For the text-containing cell, return its midpoint in [X, Y] coordinate format. 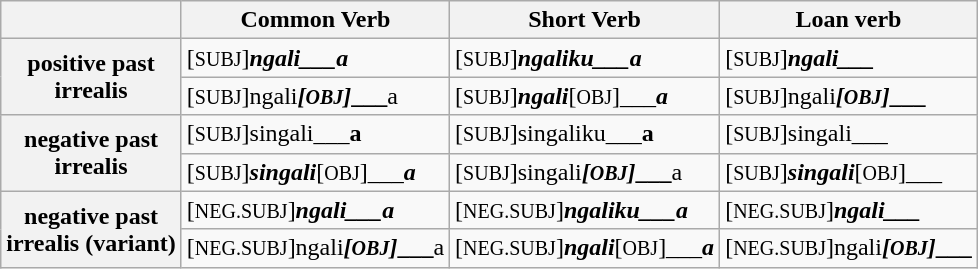
[SUBJ]singali[OBJ]___ [849, 172]
[NEG.SUBJ]ngali___a [315, 210]
[NEG.SUBJ]ngali___ [849, 210]
negative pastirrealis (variant) [92, 229]
Common Verb [315, 20]
[SUBJ]ngali[OBJ]___ [849, 96]
[SUBJ]singali___a [315, 134]
Loan verb [849, 20]
positive pastirrealis [92, 77]
Short Verb [585, 20]
[SUBJ]singali___ [849, 134]
[SUBJ]ngali___a [315, 58]
[SUBJ]ngali___ [849, 58]
negative pastirrealis [92, 153]
[NEG.SUBJ]ngali[OBJ]___ [849, 248]
[SUBJ]singaliku___a [585, 134]
[NEG.SUBJ]ngaliku___a [585, 210]
[SUBJ]ngaliku___a [585, 58]
